Capture the cell that displays the provided text and extract its [X, Y] central coordinate. 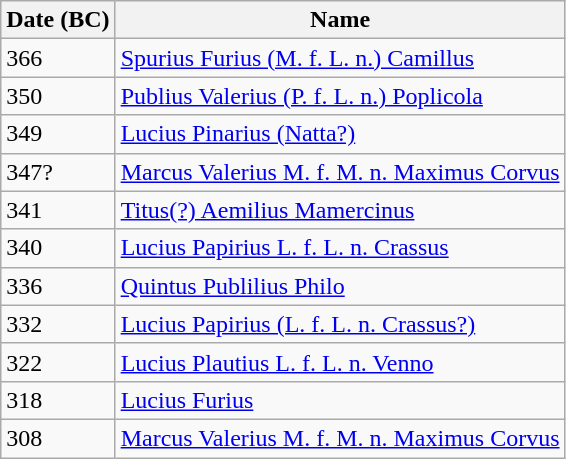
Lucius Papirius (L. f. L. n. Crassus?) [340, 324]
332 [58, 324]
Quintus Publilius Philo [340, 286]
Lucius Furius [340, 400]
Lucius Pinarius (Natta?) [340, 134]
350 [58, 96]
336 [58, 286]
Lucius Plautius L. f. L. n. Venno [340, 362]
308 [58, 438]
Spurius Furius (M. f. L. n.) Camillus [340, 58]
366 [58, 58]
322 [58, 362]
Titus(?) Aemilius Mamercinus [340, 210]
349 [58, 134]
318 [58, 400]
Name [340, 20]
Publius Valerius (P. f. L. n.) Poplicola [340, 96]
341 [58, 210]
347? [58, 172]
Date (BC) [58, 20]
340 [58, 248]
Lucius Papirius L. f. L. n. Crassus [340, 248]
